From the cell containing the given text, extract its center point as (x, y) coordinate. 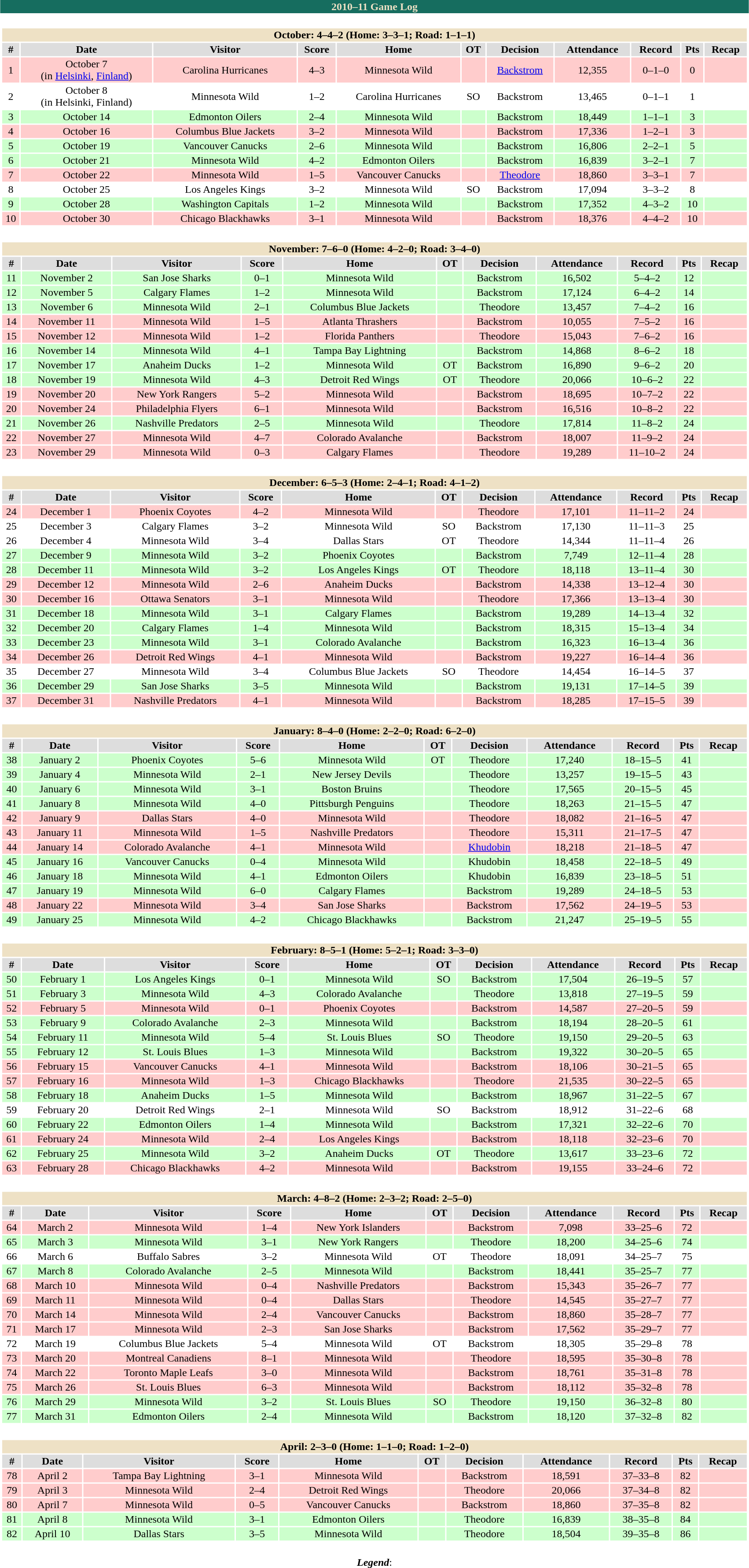
3–3–2 (656, 190)
February 3 (62, 994)
38–35–8 (641, 1519)
10–7–2 (647, 394)
December 27 (66, 671)
17,565 (569, 789)
19,155 (573, 1168)
31–22–5 (645, 1096)
14,868 (576, 351)
November 11 (66, 322)
0 (692, 70)
November 14 (66, 351)
October: 4–4–2 (Home: 3–3–1; Road: 1–1–1) (374, 35)
23–18–5 (643, 876)
15 (11, 336)
16–14–5 (646, 671)
9–6–2 (647, 365)
54 (11, 1038)
4–3–2 (656, 204)
35–26–7 (643, 1286)
February 20 (62, 1110)
8–6–2 (647, 351)
35–30–8 (643, 1358)
13–12–4 (646, 584)
18,376 (592, 219)
October 14 (86, 117)
2010–11 Game Log (374, 7)
30–22–5 (645, 1081)
17,814 (576, 423)
18,285 (576, 700)
April 7 (53, 1505)
18,504 (566, 1534)
52 (11, 1009)
73 (11, 1358)
Washington Capitals (225, 204)
October 22 (86, 175)
January 14 (60, 847)
50 (11, 979)
Atlanta Thrashers (360, 322)
30–20–5 (645, 1052)
February 28 (62, 1168)
46 (11, 876)
23 (11, 452)
16–14–4 (646, 657)
19,131 (576, 686)
17,366 (576, 599)
February 1 (62, 979)
18,007 (576, 438)
November 29 (66, 452)
25–19–5 (643, 920)
35–27–7 (643, 1300)
62 (11, 1154)
1–2–1 (656, 132)
39–35–8 (641, 1534)
February 16 (62, 1081)
18,315 (576, 628)
27–20–5 (645, 1009)
January 4 (60, 774)
36–32–8 (643, 1402)
13,818 (573, 994)
34–25–6 (643, 1242)
37–34–8 (641, 1490)
71 (11, 1329)
5–6 (258, 760)
October 19 (86, 146)
19 (11, 394)
7,098 (570, 1228)
6 (11, 161)
2–2–1 (656, 146)
35 (11, 671)
March 3 (55, 1242)
18,591 (566, 1476)
6–3 (269, 1387)
35–28–7 (643, 1315)
January 2 (60, 760)
21–18–5 (643, 847)
28–20–5 (645, 1023)
January 22 (60, 905)
17,130 (576, 526)
New Jersey Devils (352, 774)
35–32–8 (643, 1387)
April 8 (53, 1519)
18,263 (569, 803)
December 20 (66, 628)
Florida Panthers (360, 336)
18,595 (570, 1358)
13–11–4 (646, 570)
March 2 (55, 1228)
35–29–7 (643, 1329)
December 9 (66, 555)
October 8(in Helsinki, Finland) (86, 96)
6–4–2 (647, 293)
17–15–5 (646, 700)
18,200 (570, 1242)
13,457 (576, 307)
10–8–2 (647, 409)
February 11 (62, 1038)
17,240 (569, 760)
31–22–6 (645, 1110)
58 (11, 1096)
January 11 (60, 832)
35–31–8 (643, 1373)
15–13–4 (646, 628)
18,912 (573, 1110)
1–1–1 (656, 117)
16,890 (576, 365)
19,227 (576, 657)
February 5 (62, 1009)
11–11–2 (646, 512)
18,458 (569, 861)
January 9 (60, 818)
Montreal Canadiens (169, 1358)
December 29 (66, 686)
March 29 (55, 1402)
16–13–4 (646, 642)
30–21–5 (645, 1067)
13,617 (573, 1154)
33–24–6 (645, 1168)
March 31 (55, 1416)
15,311 (569, 832)
October 25 (86, 190)
2 (11, 96)
35–29–8 (643, 1344)
January 6 (60, 789)
March 10 (55, 1286)
January 8 (60, 803)
February 22 (62, 1125)
16,323 (576, 642)
12–11–4 (646, 555)
35–25–7 (643, 1271)
11–9–2 (647, 438)
10,055 (576, 322)
6–0 (258, 891)
64 (11, 1228)
December 3 (66, 526)
5–4–2 (647, 278)
17,504 (573, 979)
18,082 (569, 818)
3–3–1 (656, 175)
17,321 (573, 1125)
32–23–6 (645, 1139)
37–35–8 (641, 1505)
18,305 (570, 1344)
11–11–4 (646, 541)
18,761 (570, 1373)
17 (11, 365)
18,106 (573, 1067)
November 2 (66, 278)
0–3 (262, 452)
November 26 (66, 423)
February 25 (62, 1154)
3–2–1 (656, 161)
November 17 (66, 365)
11–11–3 (646, 526)
20–15–5 (643, 789)
April 10 (53, 1534)
19–15–5 (643, 774)
6–1 (262, 409)
18,441 (570, 1271)
29 (11, 584)
7–5–2 (647, 322)
February 9 (62, 1023)
November 20 (66, 394)
January 19 (60, 891)
April: 2–3–0 (Home: 1–1–0; Road: 1–2–0) (374, 1447)
December 23 (66, 642)
4 (11, 132)
18,218 (569, 847)
October 28 (86, 204)
12,355 (592, 70)
14,454 (576, 671)
19,322 (573, 1052)
32–22–6 (645, 1125)
5–2 (262, 394)
60 (11, 1125)
November 5 (66, 293)
16,806 (592, 146)
21–17–5 (643, 832)
February 24 (62, 1139)
Philadelphia Flyers (177, 409)
18,449 (592, 117)
December 16 (66, 599)
March 14 (55, 1315)
December 1 (66, 512)
18,967 (573, 1096)
9 (11, 204)
February 15 (62, 1067)
January 16 (60, 861)
18–15–5 (643, 760)
February 18 (62, 1096)
October 16 (86, 132)
March 17 (55, 1329)
17–14–5 (646, 686)
January 25 (60, 920)
22–18–5 (643, 861)
33–23–6 (645, 1154)
December 18 (66, 613)
81 (11, 1519)
21,535 (573, 1081)
15,043 (576, 336)
7–4–2 (647, 307)
October 30 (86, 219)
New York Islanders (358, 1228)
3–0 (269, 1373)
38 (11, 760)
18,091 (570, 1257)
24–19–5 (643, 905)
November 19 (66, 380)
8–1 (269, 1358)
0–1–0 (656, 70)
26–19–5 (645, 979)
February 12 (62, 1052)
7,749 (576, 555)
March 11 (55, 1300)
69 (11, 1300)
January 18 (60, 876)
79 (11, 1490)
11–8–2 (647, 423)
November 6 (66, 307)
Ottawa Senators (175, 599)
15,343 (570, 1286)
11–10–2 (647, 452)
13,465 (592, 96)
76 (11, 1402)
December 26 (66, 657)
Pittsburgh Penguins (352, 803)
13–13–4 (646, 599)
37–33–8 (641, 1476)
January: 8–4–0 (Home: 2–2–0; Road: 6–2–0) (374, 731)
December 12 (66, 584)
21–15–5 (643, 803)
14,587 (573, 1009)
March: 4–8–2 (Home: 2–3–2; Road: 2–5–0) (374, 1199)
29–20–5 (645, 1038)
21 (11, 423)
November 27 (66, 438)
November 24 (66, 409)
0–5 (257, 1505)
November: 7–6–0 (Home: 4–2–0; Road: 3–4–0) (374, 249)
December 31 (66, 700)
66 (11, 1257)
21–16–5 (643, 818)
December: 6–5–3 (Home: 2–4–1; Road: 4–1–2) (374, 483)
Buffalo Sabres (169, 1257)
February: 8–5–1 (Home: 5–2–1; Road: 3–3–0) (374, 950)
21,247 (569, 920)
April 3 (53, 1490)
April 2 (53, 1476)
33–25–6 (643, 1228)
7–6–2 (647, 336)
31 (11, 613)
84 (685, 1519)
Boston Bruins (352, 789)
16,502 (576, 278)
0–1–1 (656, 96)
March 20 (55, 1358)
10–6–2 (647, 380)
December 4 (66, 541)
17,336 (592, 132)
37–32–8 (643, 1416)
14–13–4 (646, 613)
March 19 (55, 1344)
86 (685, 1534)
16,516 (576, 409)
13,257 (569, 774)
Toronto Maple Leafs (169, 1373)
December 11 (66, 570)
27 (11, 555)
18,112 (570, 1387)
42 (11, 818)
24–18–5 (643, 891)
14,338 (576, 584)
March 26 (55, 1387)
34–25–7 (643, 1257)
27–19–5 (645, 994)
11 (11, 278)
October 7(in Helsinki, Finland) (86, 70)
4–7 (262, 438)
44 (11, 847)
14,344 (576, 541)
33 (11, 642)
4–4–2 (656, 219)
November 12 (66, 336)
18,194 (573, 1023)
17,094 (592, 190)
18,120 (570, 1416)
40 (11, 789)
13 (11, 307)
18,695 (576, 394)
October 21 (86, 161)
17,352 (592, 204)
56 (11, 1067)
17,124 (576, 293)
March 8 (55, 1271)
March 6 (55, 1257)
14,545 (570, 1300)
17,101 (576, 512)
March 22 (55, 1373)
48 (11, 905)
